Determine the [x, y] coordinate at the center of the cell enclosing the given text.  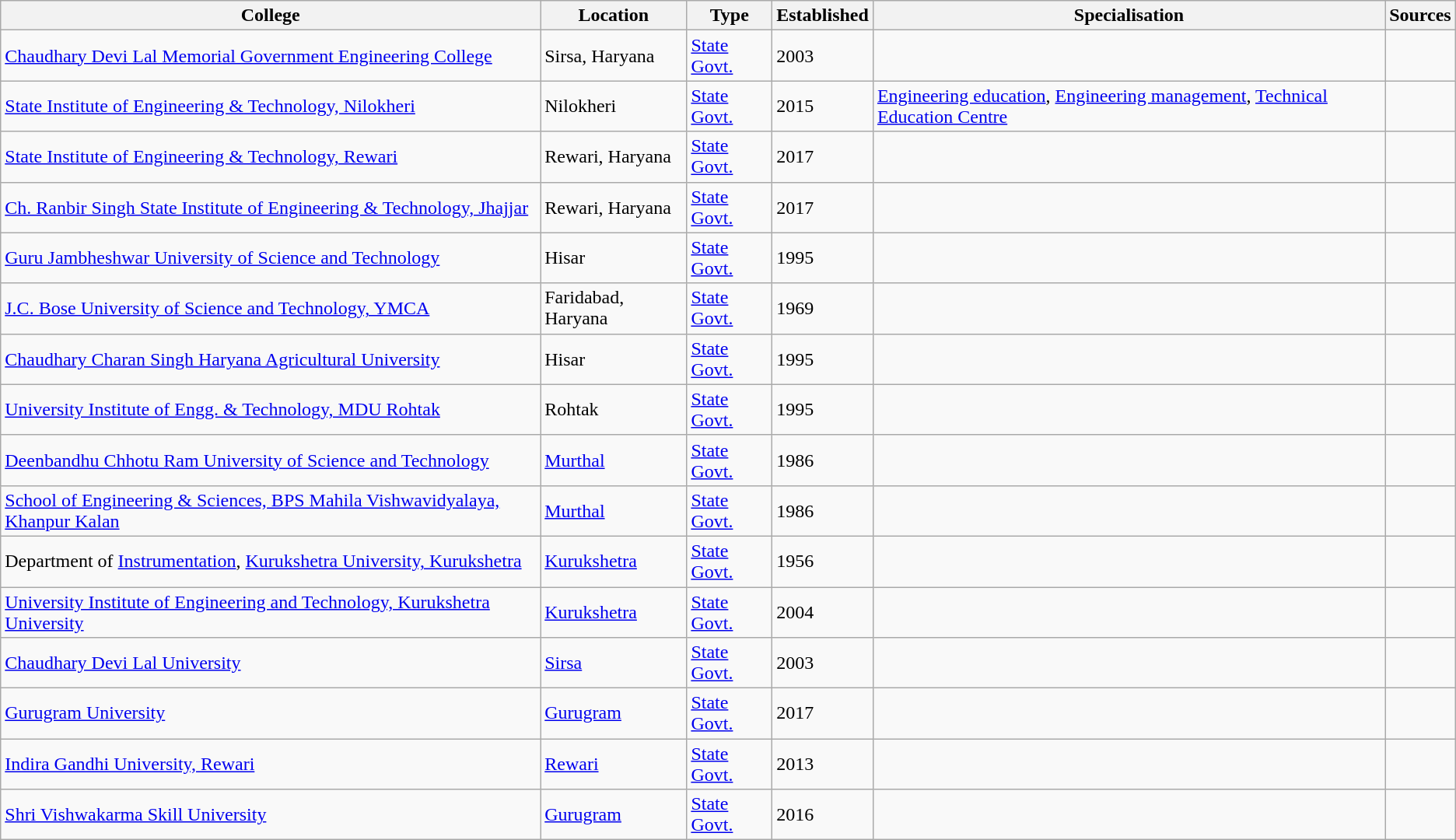
Sirsa, Haryana [614, 56]
Ch. Ranbir Singh State Institute of Engineering & Technology, Jhajjar [271, 207]
School of Engineering & Sciences, BPS Mahila Vishwavidyalaya, Khanpur Kalan [271, 510]
Type [730, 16]
Guru Jambheshwar University of Science and Technology [271, 258]
Rohtak [614, 409]
Deenbandhu Chhotu Ram University of Science and Technology [271, 460]
Gurugram University [271, 714]
1956 [823, 562]
2013 [823, 764]
Shri Vishwakarma Skill University [271, 815]
State Institute of Engineering & Technology, Nilokheri [271, 106]
University Institute of Engg. & Technology, MDU Rohtak [271, 409]
Specialisation [1129, 16]
University Institute of Engineering and Technology, Kurukshetra University [271, 611]
Chaudhary Devi Lal University [271, 663]
Department of Instrumentation, Kurukshetra University, Kurukshetra [271, 562]
Sirsa [614, 663]
Sources [1420, 16]
Engineering education, Engineering management, Technical Education Centre [1129, 106]
1969 [823, 308]
State Institute of Engineering & Technology, Rewari [271, 157]
Location [614, 16]
Chaudhary Charan Singh Haryana Agricultural University [271, 359]
Established [823, 16]
Nilokheri [614, 106]
2004 [823, 611]
J.C. Bose University of Science and Technology, YMCA [271, 308]
2015 [823, 106]
Rewari [614, 764]
Indira Gandhi University, Rewari [271, 764]
Faridabad, Haryana [614, 308]
College [271, 16]
2016 [823, 815]
Chaudhary Devi Lal Memorial Government Engineering College [271, 56]
